Scan for the cell matching the given text and deliver its [x, y] coordinate at center. 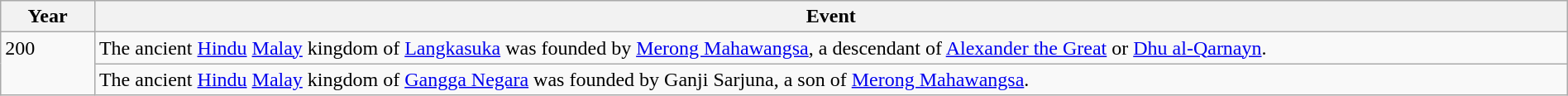
The ancient Hindu Malay kingdom of Langkasuka was founded by Merong Mahawangsa, a descendant of Alexander the Great or Dhu al-Qarnayn. [830, 48]
200 [48, 64]
The ancient Hindu Malay kingdom of Gangga Negara was founded by Ganji Sarjuna, a son of Merong Mahawangsa. [830, 79]
Year [48, 17]
Event [830, 17]
